From the cell containing the given text, extract its center point as [x, y] coordinate. 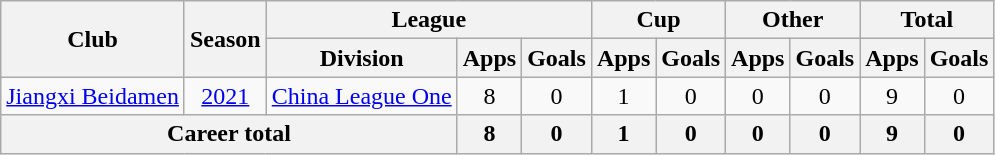
Division [362, 58]
Cup [658, 20]
Club [93, 39]
Total [927, 20]
Jiangxi Beidamen [93, 96]
League [428, 20]
Career total [229, 134]
Other [793, 20]
Season [225, 39]
2021 [225, 96]
China League One [362, 96]
